For the text-containing cell, return its midpoint in (x, y) coordinate format. 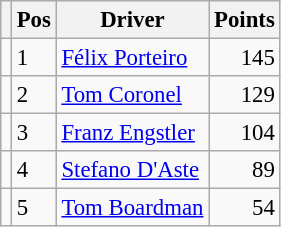
Franz Engstler (132, 133)
Points (244, 20)
Pos (34, 20)
89 (244, 170)
129 (244, 95)
54 (244, 208)
5 (34, 208)
Tom Coronel (132, 95)
Driver (132, 20)
145 (244, 58)
1 (34, 58)
4 (34, 170)
Félix Porteiro (132, 58)
Stefano D'Aste (132, 170)
3 (34, 133)
Tom Boardman (132, 208)
104 (244, 133)
2 (34, 95)
